Capture the cell that displays the provided text and extract its (x, y) central coordinate. 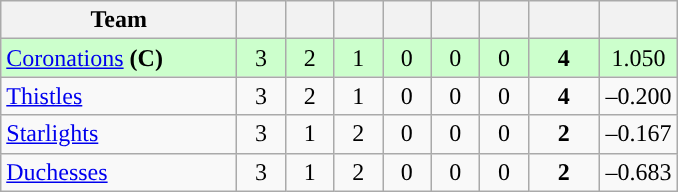
–0.683 (638, 172)
Thistles (119, 96)
Starlights (119, 134)
Coronations (C) (119, 58)
–0.167 (638, 134)
Duchesses (119, 172)
–0.200 (638, 96)
1.050 (638, 58)
Team (119, 20)
